From the cell containing the given text, extract its center point as [x, y] coordinate. 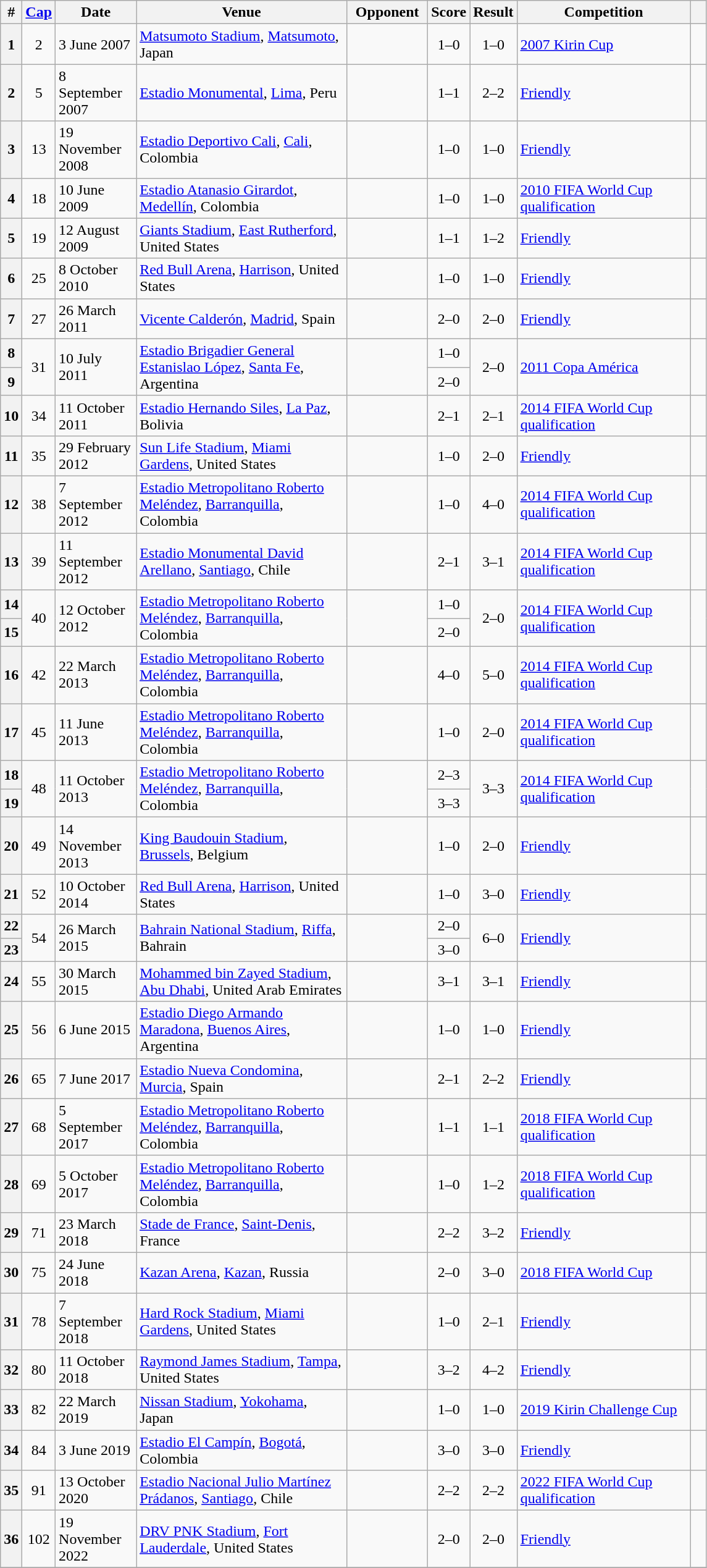
2019 Kirin Challenge Cup [604, 1410]
8 September 2007 [96, 93]
75 [39, 1273]
49 [39, 846]
14 [11, 604]
8 October 2010 [96, 278]
5 September 2017 [96, 1127]
Raymond James Stadium, Tampa, United States [242, 1370]
12 October 2012 [96, 618]
42 [39, 675]
7 September 2018 [96, 1321]
11 [11, 456]
11 June 2013 [96, 732]
32 [11, 1370]
8 [11, 353]
36 [11, 1539]
91 [39, 1490]
Competition [604, 12]
48 [39, 789]
55 [39, 981]
10 June 2009 [96, 198]
7 [11, 319]
15 [11, 633]
Estadio Brigadier General Estanislao López, Santa Fe, Argentina [242, 367]
10 [11, 415]
30 [11, 1273]
33 [11, 1410]
Estadio El Campín, Bogotá, Colombia [242, 1451]
78 [39, 1321]
Date [96, 12]
Kazan Arena, Kazan, Russia [242, 1273]
Estadio Monumental, Lima, Peru [242, 93]
Giants Stadium, East Rutherford, United States [242, 238]
24 June 2018 [96, 1273]
Estadio Hernando Siles, La Paz, Bolivia [242, 415]
2018 FIFA World Cup [604, 1273]
26 March 2011 [96, 319]
68 [39, 1127]
6 June 2015 [96, 1030]
19 November 2022 [96, 1539]
King Baudouin Stadium, Brussels, Belgium [242, 846]
21 [11, 895]
11 October 2013 [96, 789]
24 [11, 981]
5 October 2017 [96, 1184]
Vicente Calderón, Madrid, Spain [242, 319]
56 [39, 1030]
Hard Rock Stadium, Miami Gardens, United States [242, 1321]
19 November 2008 [96, 150]
Score [449, 12]
84 [39, 1451]
17 [11, 732]
2011 Copa América [604, 367]
Bahrain National Stadium, Riffa, Bahrain [242, 938]
10 July 2011 [96, 367]
22 [11, 926]
26 [11, 1079]
26 March 2015 [96, 938]
Estadio Diego Armando Maradona, Buenos Aires, Argentina [242, 1030]
11 October 2018 [96, 1370]
11 September 2012 [96, 561]
4 [11, 198]
10 October 2014 [96, 895]
22 March 2013 [96, 675]
16 [11, 675]
Venue [242, 12]
71 [39, 1232]
7 June 2017 [96, 1079]
Estadio Nacional Julio Martínez Prádanos, Santiago, Chile [242, 1490]
2007 Kirin Cup [604, 44]
9 [11, 381]
2010 FIFA World Cup qualification [604, 198]
39 [39, 561]
DRV PNK Stadium, Fort Lauderdale, United States [242, 1539]
7 September 2012 [96, 504]
6–0 [493, 938]
22 March 2019 [96, 1410]
54 [39, 938]
2022 FIFA World Cup qualification [604, 1490]
65 [39, 1079]
13 October 2020 [96, 1490]
52 [39, 895]
Estadio Deportivo Cali, Cali, Colombia [242, 150]
3 June 2007 [96, 44]
Result [493, 12]
82 [39, 1410]
102 [39, 1539]
Mohammed bin Zayed Stadium, Abu Dhabi, United Arab Emirates [242, 981]
4–2 [493, 1370]
11 October 2011 [96, 415]
40 [39, 618]
80 [39, 1370]
12 [11, 504]
30 March 2015 [96, 981]
Sun Life Stadium, Miami Gardens, United States [242, 456]
45 [39, 732]
38 [39, 504]
1 [11, 44]
29 February 2012 [96, 456]
Estadio Monumental David Arellano, Santiago, Chile [242, 561]
Nissan Stadium, Yokohama, Japan [242, 1410]
3 June 2019 [96, 1451]
69 [39, 1184]
Estadio Nueva Condomina, Murcia, Spain [242, 1079]
Cap [39, 12]
23 [11, 950]
Matsumoto Stadium, Matsumoto, Japan [242, 44]
23 March 2018 [96, 1232]
2–3 [449, 775]
28 [11, 1184]
29 [11, 1232]
12 August 2009 [96, 238]
# [11, 12]
20 [11, 846]
Stade de France, Saint-Denis, France [242, 1232]
3 [11, 150]
6 [11, 278]
14 November 2013 [96, 846]
5–0 [493, 675]
Opponent [388, 12]
Estadio Atanasio Girardot, Medellín, Colombia [242, 198]
